Provide the (x, y) coordinate of the cell's center where the given text is located.  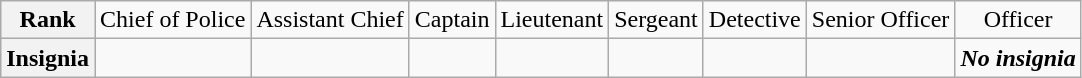
Lieutenant (552, 20)
Captain (452, 20)
Rank (48, 20)
Sergeant (656, 20)
Insignia (48, 58)
Senior Officer (880, 20)
Assistant Chief (330, 20)
Officer (1018, 20)
No insignia (1018, 58)
Chief of Police (173, 20)
Detective (754, 20)
